Return the [x, y] coordinate for the center point of the cell that contains the specified text.  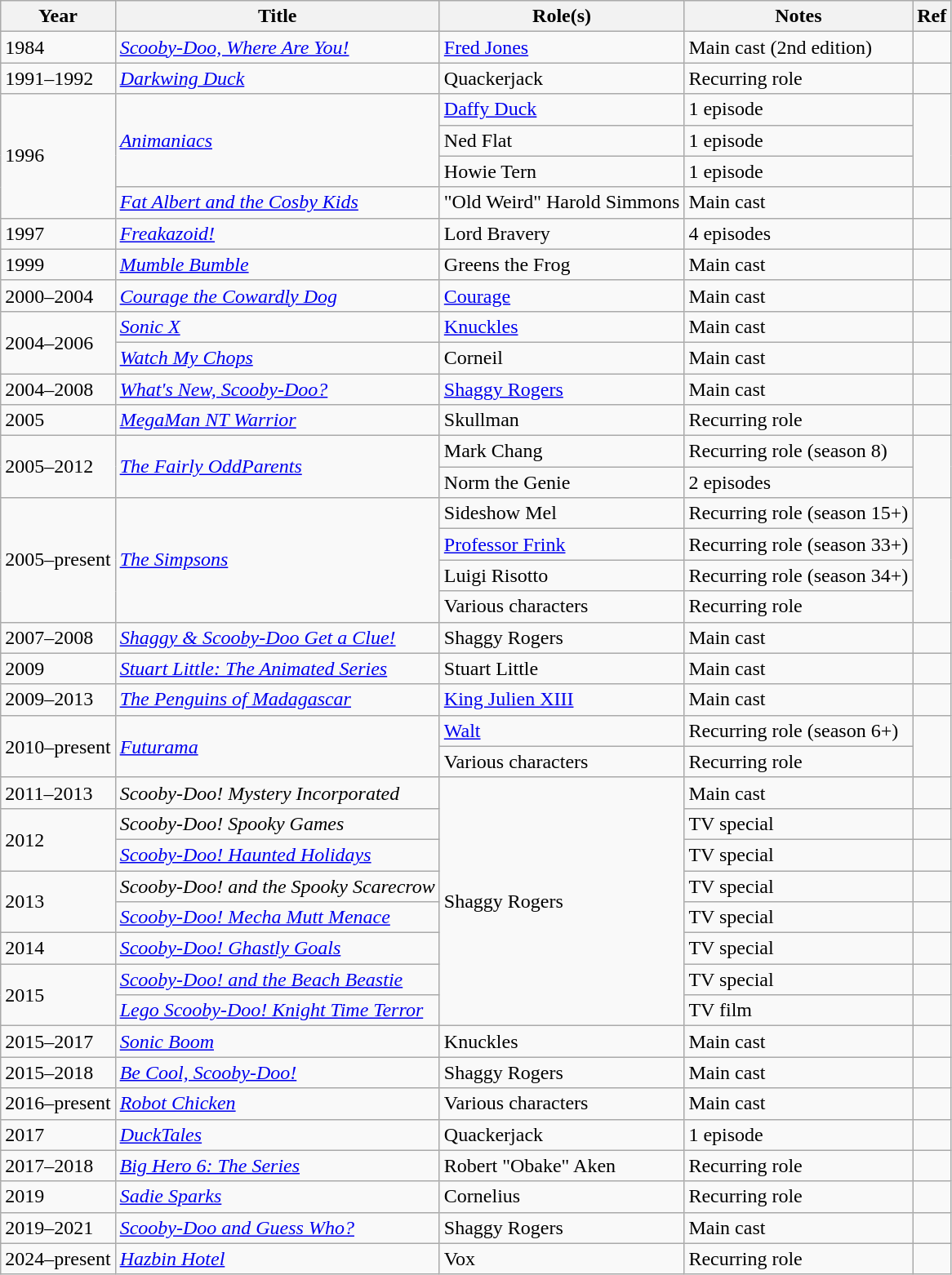
The Simpsons [278, 560]
Freakazoid! [278, 233]
2012 [58, 839]
2014 [58, 948]
2009 [58, 669]
Sonic Boom [278, 1042]
2013 [58, 901]
Stuart Little: The Animated Series [278, 669]
2015 [58, 995]
Scooby-Doo! Spooky Games [278, 824]
Mark Chang [562, 451]
2019–2021 [58, 1228]
Sonic X [278, 327]
Ref [932, 16]
The Fairly OddParents [278, 467]
1996 [58, 156]
Year [58, 16]
Skullman [562, 420]
2005–present [58, 560]
Cornelius [562, 1197]
Scooby-Doo! Haunted Holidays [278, 855]
2016–present [58, 1104]
Recurring role (season 15+) [799, 513]
Scooby-Doo! and the Beach Beastie [278, 980]
Daffy Duck [562, 109]
Scooby-Doo! Mystery Incorporated [278, 793]
Hazbin Hotel [278, 1259]
4 episodes [799, 233]
1997 [58, 233]
2017 [58, 1135]
Main cast (2nd edition) [799, 47]
Scooby-Doo, Where Are You! [278, 47]
MegaMan NT Warrior [278, 420]
TV film [799, 1011]
What's New, Scooby-Doo? [278, 389]
Corneil [562, 358]
"Old Weird" Harold Simmons [562, 202]
Ned Flat [562, 140]
2007–2008 [58, 637]
Mumble Bumble [278, 264]
Big Hero 6: The Series [278, 1166]
2017–2018 [58, 1166]
Walt [562, 731]
Recurring role (season 8) [799, 451]
Greens the Frog [562, 264]
Shaggy & Scooby-Doo Get a Clue! [278, 637]
Scooby-Doo! Ghastly Goals [278, 948]
Role(s) [562, 16]
1984 [58, 47]
2009–2013 [58, 700]
Animaniacs [278, 140]
2015–2018 [58, 1073]
2004–2006 [58, 342]
2005 [58, 420]
The Penguins of Madagascar [278, 700]
2004–2008 [58, 389]
Recurring role (season 33+) [799, 544]
Watch My Chops [278, 358]
2005–2012 [58, 467]
Howie Tern [562, 171]
Notes [799, 16]
Stuart Little [562, 669]
Fred Jones [562, 47]
Be Cool, Scooby-Doo! [278, 1073]
2011–2013 [58, 793]
Professor Frink [562, 544]
King Julien XIII [562, 700]
Scooby-Doo! Mecha Mutt Menace [278, 917]
Robert "Obake" Aken [562, 1166]
Norm the Genie [562, 482]
Lego Scooby-Doo! Knight Time Terror [278, 1011]
Scooby-Doo! and the Spooky Scarecrow [278, 886]
Courage the Cowardly Dog [278, 295]
Recurring role (season 34+) [799, 575]
Luigi Risotto [562, 575]
Darkwing Duck [278, 78]
Sadie Sparks [278, 1197]
Fat Albert and the Cosby Kids [278, 202]
Recurring role (season 6+) [799, 731]
Courage [562, 295]
1991–1992 [58, 78]
Scooby-Doo and Guess Who? [278, 1228]
Title [278, 16]
2015–2017 [58, 1042]
2024–present [58, 1259]
Lord Bravery [562, 233]
Robot Chicken [278, 1104]
2 episodes [799, 482]
Vox [562, 1259]
Futurama [278, 746]
2010–present [58, 746]
2000–2004 [58, 295]
Sideshow Mel [562, 513]
2019 [58, 1197]
1999 [58, 264]
DuckTales [278, 1135]
